Return the (x, y) coordinate for the center point of the cell that contains the specified text.  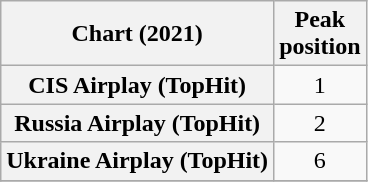
2 (320, 123)
6 (320, 161)
1 (320, 85)
Ukraine Airplay (TopHit) (138, 161)
Russia Airplay (TopHit) (138, 123)
CIS Airplay (TopHit) (138, 85)
Chart (2021) (138, 34)
Peakposition (320, 34)
